Output the [x, y] coordinate of the center of the cell containing the given text.  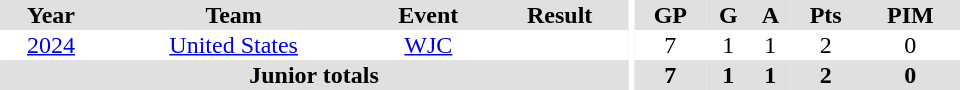
PIM [910, 15]
Result [560, 15]
GP [670, 15]
WJC [428, 45]
Event [428, 15]
Pts [826, 15]
Team [234, 15]
G [728, 15]
Year [51, 15]
A [770, 15]
United States [234, 45]
Junior totals [314, 75]
2024 [51, 45]
